Pinpoint the cell where the given text exists, returning its [X, Y] midpoint coordinate. 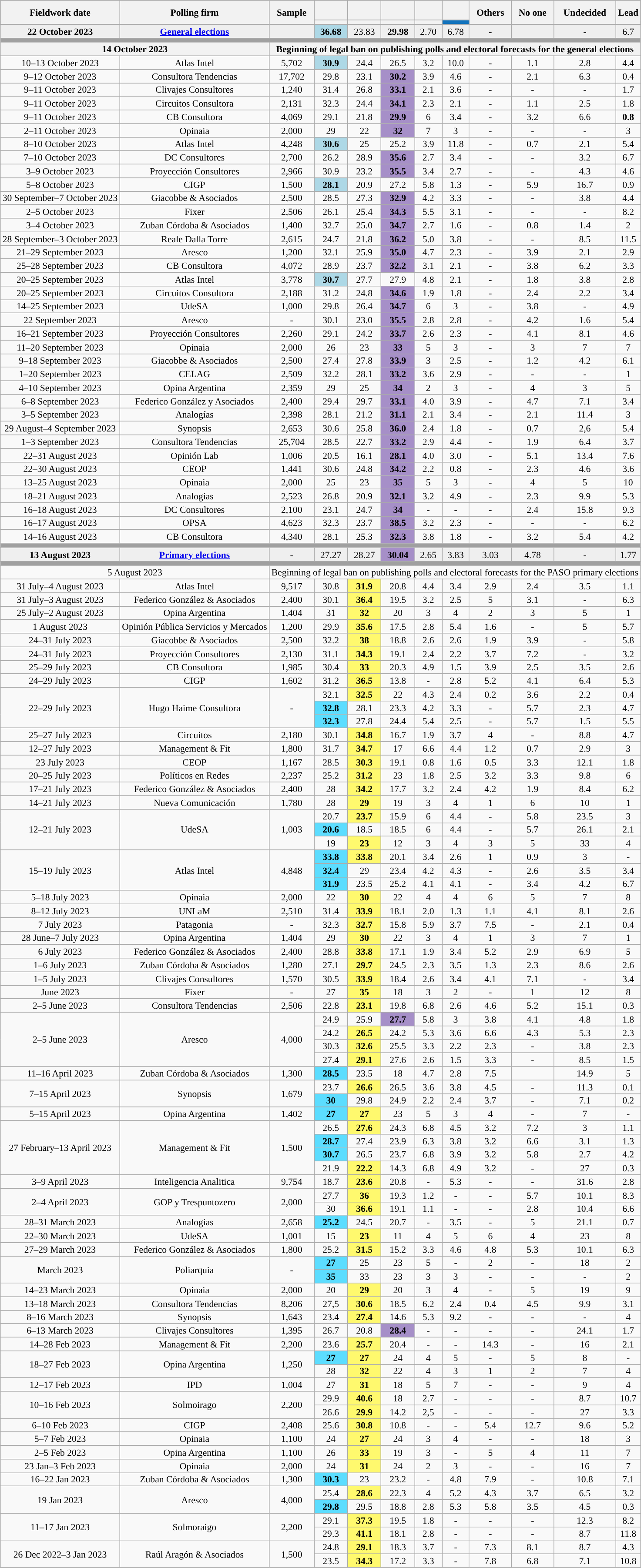
16–22 Jan 2023 [60, 1480]
36 [365, 1195]
27 February–13 April 2023 [60, 1148]
22 October 2023 [60, 31]
14–25 September 2023 [60, 306]
6.9 [585, 952]
Patagonia [194, 925]
2,398 [292, 415]
Federico González y Asociados [194, 401]
20.1 [398, 857]
35.0 [398, 252]
27.27 [331, 554]
2,523 [292, 496]
32.4 [331, 870]
26.2 [331, 157]
Undecided [585, 12]
6.78 [456, 31]
7–10 October 2023 [60, 157]
30 September–7 October 2023 [60, 198]
20.3 [398, 667]
31.5 [365, 1249]
2,131 [292, 104]
22–30 March 2023 [60, 1236]
1,240 [292, 90]
18.3 [398, 1548]
15 [331, 1236]
14.9 [585, 1073]
1.4 [585, 225]
6.5 [585, 1493]
29.5 [365, 1507]
1,006 [292, 455]
32.8 [331, 708]
2,700 [292, 157]
21.9 [331, 1168]
2,6 [585, 428]
29.98 [398, 31]
11.5 [628, 238]
8.6 [585, 965]
1,003 [292, 830]
Solmoirago [194, 1405]
38 [365, 640]
1,400 [292, 225]
Beginning of legal ban on publishing polls and electoral forecasts for the PASO primary elections [455, 572]
1,395 [292, 1331]
36.6 [365, 1208]
2–5 Feb 2023 [60, 1453]
GOP y Trespuntozero [194, 1202]
25–28 September 2023 [60, 266]
1,280 [292, 965]
17 [398, 748]
12.7 [533, 1425]
1,643 [292, 1317]
6–10 Feb 2023 [60, 1425]
21.1 [585, 1222]
11–16 April 2023 [60, 1073]
Circuitos [194, 735]
OPSA [194, 523]
14–28 Feb 2023 [60, 1344]
10.4 [585, 1208]
6–13 March 2023 [60, 1331]
25.8 [365, 428]
22 September 2023 [60, 320]
30.5 [331, 979]
15.9 [398, 816]
26 Dec 2022–3 Jan 2023 [60, 1554]
8,206 [292, 1303]
1,167 [292, 762]
25.3 [365, 537]
2,359 [292, 388]
31.6 [585, 1181]
22.8 [331, 1006]
3,778 [292, 279]
6.1 [628, 360]
7.9 [490, 1480]
23.0 [365, 320]
March 2023 [60, 1270]
25–27 July 2023 [60, 735]
0.5 [490, 762]
1,000 [292, 306]
1,602 [292, 681]
1,780 [292, 803]
2,658 [292, 1222]
18–21 August 2023 [60, 496]
38.5 [398, 523]
4,069 [292, 117]
18.4 [398, 979]
14–16 August 2023 [60, 537]
31 July–3 August 2023 [60, 599]
36.2 [398, 238]
27.1 [331, 965]
25.5 [398, 1046]
2,130 [292, 653]
10–13 October 2023 [60, 63]
28.8 [331, 952]
19.8 [398, 1006]
1,250 [292, 1364]
41.1 [365, 1534]
34.1 [398, 104]
17.2 [398, 1561]
2,509 [292, 374]
37.3 [365, 1520]
5,702 [292, 63]
4,623 [292, 523]
21.2 [365, 415]
29.4 [331, 401]
Inteligencia Analitica [194, 1181]
22.3 [398, 1493]
General elections [194, 31]
15.1 [585, 1006]
16–18 August 2023 [60, 510]
17–21 July 2023 [60, 789]
23.3 [398, 708]
Hugo Haime Consultora [194, 708]
30.04 [398, 554]
Solmoraigo [194, 1527]
25.6 [331, 1425]
Raúl Aragón & Asociados [194, 1554]
11–17 Jan 2023 [60, 1527]
2.65 [428, 554]
1,570 [292, 979]
1–20 September 2023 [60, 374]
1,985 [292, 667]
1.77 [628, 554]
9–18 September 2023 [60, 360]
23 July 2023 [60, 762]
3.03 [490, 554]
9–12 October 2023 [60, 77]
UNLaM [194, 911]
9.8 [585, 775]
4,248 [292, 144]
8.3 [628, 1195]
5.0 [428, 238]
15.2 [398, 1249]
4,848 [292, 870]
25,704 [292, 442]
13.4 [585, 455]
36.4 [365, 599]
22–31 August 2023 [60, 455]
1–6 July 2023 [60, 965]
14 October 2023 [135, 50]
28.27 [365, 554]
25.0 [365, 225]
9.6 [585, 1425]
4,072 [292, 266]
27.9 [398, 279]
7.3 [490, 1548]
Fieldwork date [60, 12]
9.3 [628, 510]
4.78 [533, 554]
36.68 [331, 31]
36.0 [398, 428]
16.1 [365, 455]
2,100 [292, 510]
5 August 2023 [135, 572]
4,340 [292, 537]
Polling firm [194, 12]
16–21 September 2023 [60, 333]
8.8 [585, 735]
3–9 October 2023 [60, 171]
5.1 [533, 455]
9.2 [456, 1317]
7–15 April 2023 [60, 1093]
12–21 July 2023 [60, 830]
3–4 October 2023 [60, 225]
20–25 July 2023 [60, 775]
Beginning of legal ban on publishing polls and electoral forecasts for the general elections [455, 50]
9,517 [292, 586]
10–16 Feb 2023 [60, 1405]
Poliarquia [194, 1270]
26.4 [365, 306]
19 Jan 2023 [60, 1500]
Reale Dalla Torre [194, 238]
13–25 August 2023 [60, 483]
3.0 [456, 455]
28–31 March 2023 [60, 1222]
29 August–4 September 2023 [60, 428]
11.3 [585, 1087]
17.7 [398, 789]
17.5 [398, 626]
Lead [628, 12]
8.4 [585, 789]
28.6 [365, 1493]
27,5 [331, 1303]
2,5 [428, 1412]
26.7 [331, 1331]
30.4 [331, 667]
32.5 [365, 694]
32.9 [398, 198]
Others [490, 12]
1,004 [292, 1385]
4–10 September 2023 [60, 388]
CELAG [194, 374]
13.8 [398, 681]
32.6 [365, 1046]
2,615 [292, 238]
25.7 [365, 1344]
14.2 [398, 1412]
12–17 Feb 2023 [60, 1385]
3.83 [456, 554]
19.3 [398, 1195]
8–16 March 2023 [60, 1317]
Primary elections [194, 554]
2–11 October 2023 [60, 130]
27.3 [365, 198]
1,441 [292, 469]
22–30 August 2023 [60, 469]
No one [533, 12]
1–3 September 2023 [60, 442]
12.1 [585, 762]
5–18 July 2023 [60, 898]
1,402 [292, 1114]
2,188 [292, 293]
5–15 April 2023 [60, 1114]
14–21 July 2023 [60, 803]
2.0 [428, 911]
8–12 July 2023 [60, 911]
34.6 [398, 293]
10.0 [456, 63]
12–27 July 2023 [60, 748]
6–8 September 2023 [60, 401]
23.9 [398, 1141]
7 July 2023 [60, 925]
2–4 April 2023 [60, 1202]
Opinión Lab [194, 455]
22–29 July 2023 [60, 708]
2,180 [292, 735]
20.4 [398, 1344]
10.7 [628, 1398]
1,679 [292, 1093]
30.2 [398, 77]
27–29 March 2023 [60, 1249]
12.3 [585, 1520]
3–9 April 2023 [60, 1181]
3–5 September 2023 [60, 415]
28.4 [398, 1331]
2–5 October 2023 [60, 211]
15–19 July 2023 [60, 870]
Nueva Comunicación [194, 803]
31.7 [331, 748]
21–29 September 2023 [60, 252]
June 2023 [60, 992]
2,237 [292, 775]
28 September–3 October 2023 [60, 238]
23 Jan–3 Feb 2023 [60, 1466]
14.6 [398, 1317]
13 August 2023 [60, 554]
33.7 [398, 333]
28 June–7 July 2023 [60, 938]
1,001 [292, 1236]
Políticos en Redes [194, 775]
1 August 2023 [60, 626]
18–27 Feb 2023 [60, 1364]
2,653 [292, 428]
25 July–2 August 2023 [60, 613]
22.7 [365, 442]
7.6 [628, 455]
8–10 October 2023 [60, 144]
5–7 Feb 2023 [60, 1439]
20.5 [331, 455]
22.2 [365, 1168]
2.70 [428, 31]
16–17 August 2023 [60, 523]
23.83 [365, 31]
Opinión Pública Servicios y Mercados [194, 626]
13–18 March 2023 [60, 1303]
27.2 [398, 184]
9,754 [292, 1181]
2,510 [292, 911]
2,966 [292, 171]
11.4 [585, 415]
29.3 [331, 1534]
24.1 [585, 1331]
17.1 [398, 952]
31 July–4 August 2023 [60, 586]
24.3 [398, 1127]
20.6 [331, 830]
18.7 [331, 1181]
Sample [292, 12]
7.8 [490, 1561]
24–29 July 2023 [60, 681]
2,408 [292, 1425]
1–5 July 2023 [60, 979]
28.7 [331, 1141]
5–8 October 2023 [60, 184]
25–29 July 2023 [60, 667]
36.5 [365, 681]
2,260 [292, 333]
0.1 [628, 1087]
17,702 [292, 77]
IPD [194, 1385]
6 July 2023 [60, 952]
40.6 [365, 1398]
34.8 [365, 735]
11–20 September 2023 [60, 347]
14–23 March 2023 [60, 1290]
